Search for the cell housing the specified text and yield its (X, Y) center coordinate. 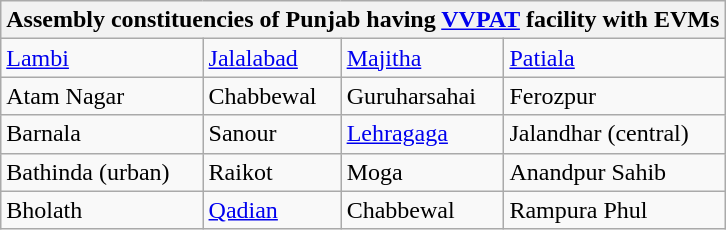
Ferozpur (614, 96)
Jalalabad (272, 58)
Jalandhar (central) (614, 134)
Anandpur Sahib (614, 172)
Raikot (272, 172)
Moga (422, 172)
Rampura Phul (614, 210)
Guruharsahai (422, 96)
Qadian (272, 210)
Sanour (272, 134)
Lambi (102, 58)
Barnala (102, 134)
Bholath (102, 210)
Assembly constituencies of Punjab having VVPAT facility with EVMs (363, 20)
Lehragaga (422, 134)
Patiala (614, 58)
Majitha (422, 58)
Atam Nagar (102, 96)
Bathinda (urban) (102, 172)
